Locate the cell with the specified text and output its [X, Y] center coordinate. 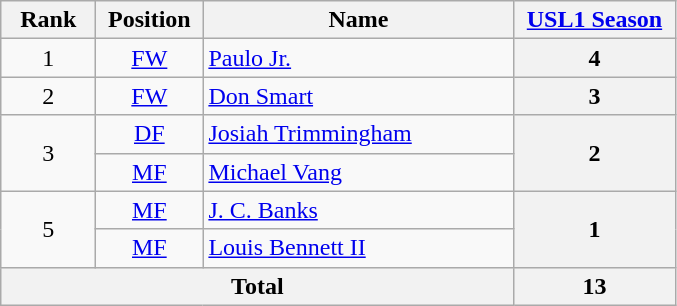
J. C. Banks [358, 210]
Josiah Trimmingham [358, 134]
USL1 Season [594, 20]
Name [358, 20]
Louis Bennett II [358, 248]
Position [150, 20]
Rank [48, 20]
13 [594, 286]
DF [150, 134]
Michael Vang [358, 172]
Don Smart [358, 96]
Paulo Jr. [358, 58]
4 [594, 58]
Total [258, 286]
5 [48, 229]
